Identify which cell holds the provided text, then report its (x, y) central coordinate. 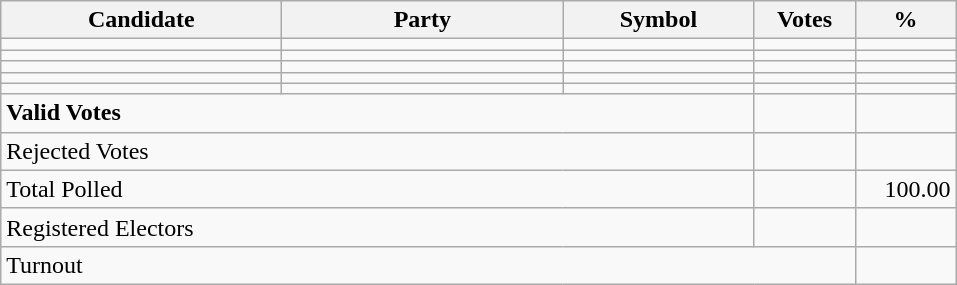
Turnout (428, 265)
Symbol (658, 20)
Registered Electors (378, 227)
Total Polled (378, 189)
Party (422, 20)
% (906, 20)
Valid Votes (378, 113)
Rejected Votes (378, 151)
Candidate (142, 20)
Votes (804, 20)
100.00 (906, 189)
